Return the (x, y) coordinate for the center point of the cell that contains the specified text.  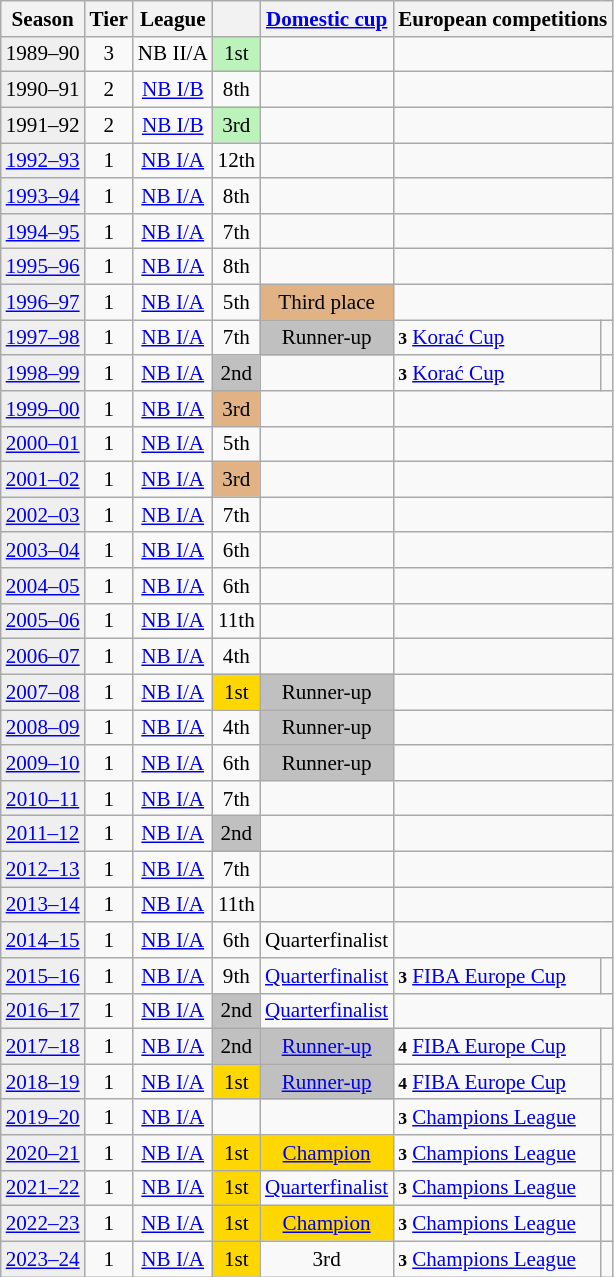
2008–09 (43, 728)
3 FIBA Europe Cup (497, 976)
Domestic cup (326, 18)
1996–97 (43, 302)
2005–06 (43, 620)
2009–10 (43, 762)
2019–20 (43, 1116)
1994–95 (43, 230)
1999–00 (43, 408)
1998–99 (43, 372)
1995–96 (43, 266)
2004–05 (43, 586)
2000–01 (43, 444)
Season (43, 18)
NB II/A (173, 54)
2013–14 (43, 904)
Third place (326, 302)
2022–23 (43, 1224)
9th (236, 976)
2016–17 (43, 1010)
2021–22 (43, 1188)
3 (109, 54)
Tier (109, 18)
League (173, 18)
2002–03 (43, 514)
2015–16 (43, 976)
12th (236, 160)
1992–93 (43, 160)
2006–07 (43, 656)
2014–15 (43, 940)
2007–08 (43, 692)
2020–21 (43, 1152)
1997–98 (43, 338)
1990–91 (43, 90)
1991–92 (43, 124)
2001–02 (43, 480)
European competitions (502, 18)
2012–13 (43, 868)
2011–12 (43, 834)
1989–90 (43, 54)
2023–24 (43, 1258)
2003–04 (43, 550)
2010–11 (43, 798)
1993–94 (43, 196)
2017–18 (43, 1046)
2018–19 (43, 1082)
